For the text-containing cell, return its midpoint in [x, y] coordinate format. 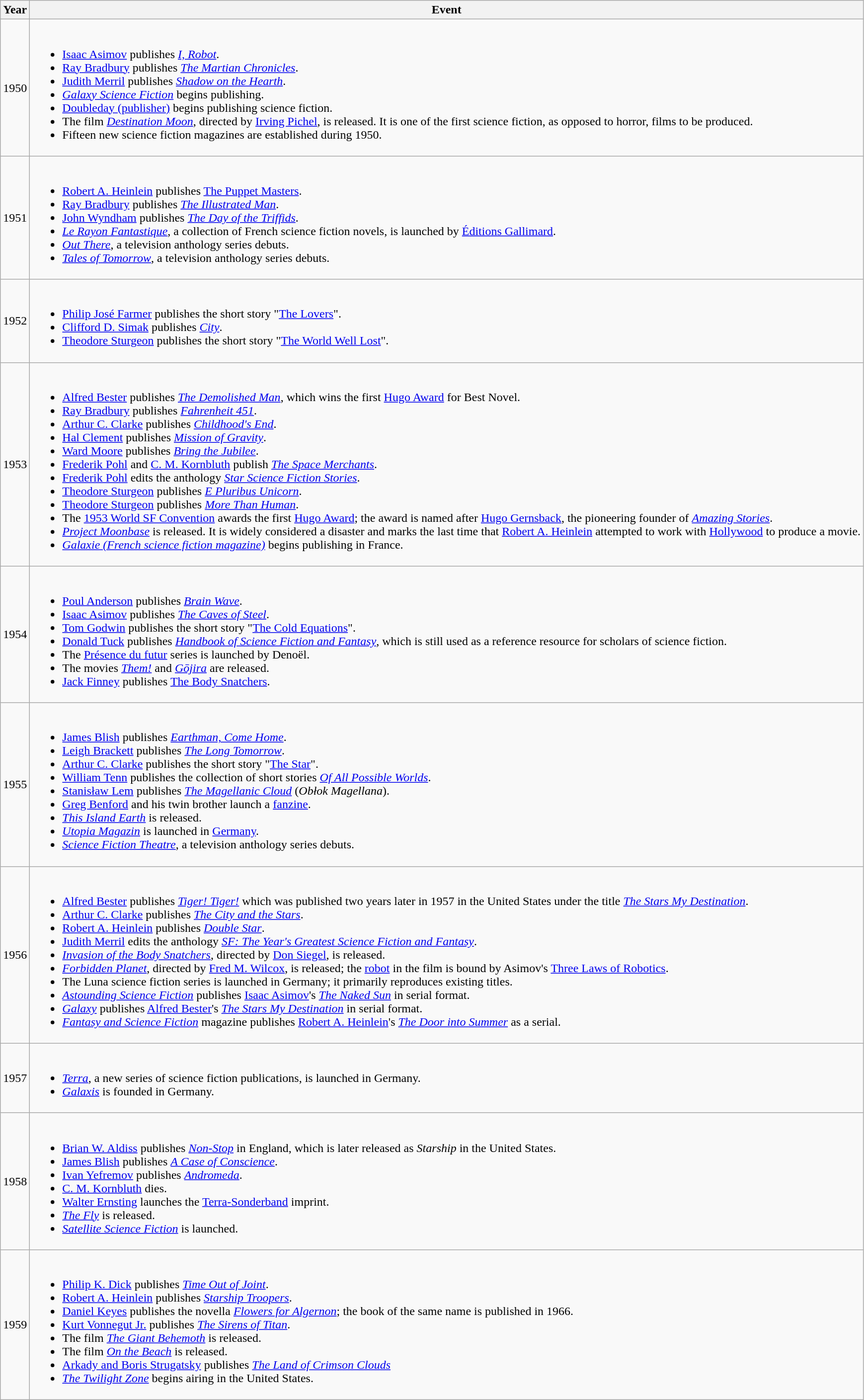
Terra, a new series of science fiction publications, is launched in Germany.Galaxis is founded in Germany. [447, 1078]
1958 [15, 1181]
1956 [15, 955]
1953 [15, 464]
1952 [15, 321]
1955 [15, 784]
1957 [15, 1078]
1954 [15, 634]
Year [15, 10]
1959 [15, 1324]
Event [447, 10]
1950 [15, 87]
1951 [15, 218]
